Extract the [x, y] coordinate from the center of the cell holding the provided text.  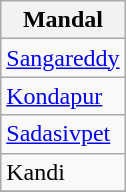
Sadasivpet [63, 134]
Mandal [63, 20]
Kondapur [63, 96]
Kandi [63, 172]
Sangareddy [63, 58]
